Extract the [x, y] coordinate from the center of the cell holding the provided text.  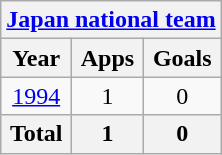
Total [36, 134]
1994 [36, 96]
Goals [182, 58]
Apps [108, 58]
Year [36, 58]
Japan national team [111, 20]
